Locate the cell with the specified text and output its (x, y) center coordinate. 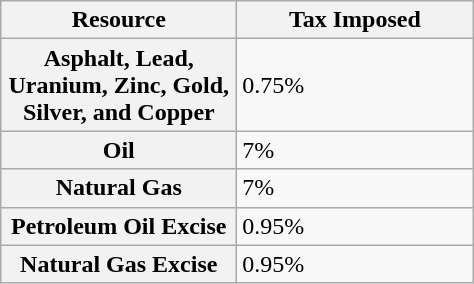
Tax Imposed (355, 20)
0.75% (355, 85)
Petroleum Oil Excise (119, 226)
Asphalt, Lead, Uranium, Zinc, Gold, Silver, and Copper (119, 85)
Oil (119, 150)
Natural Gas Excise (119, 264)
Resource (119, 20)
Natural Gas (119, 188)
